Capture the cell that displays the provided text and extract its (X, Y) central coordinate. 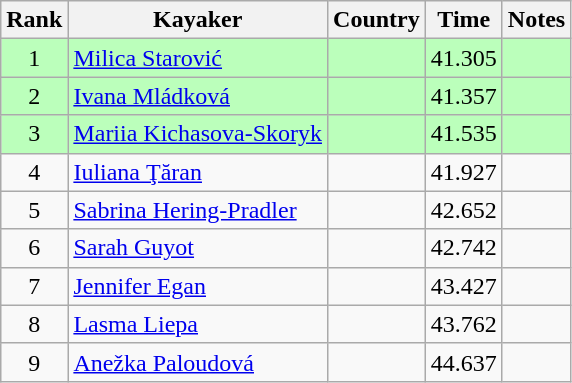
41.535 (464, 134)
41.927 (464, 172)
1 (34, 58)
Sarah Guyot (198, 248)
41.305 (464, 58)
Sabrina Hering-Pradler (198, 210)
Country (377, 20)
42.742 (464, 248)
43.427 (464, 286)
42.652 (464, 210)
43.762 (464, 324)
Anežka Paloudová (198, 362)
Notes (536, 20)
Kayaker (198, 20)
44.637 (464, 362)
Ivana Mládková (198, 96)
5 (34, 210)
Milica Starović (198, 58)
9 (34, 362)
Mariia Kichasova-Skoryk (198, 134)
Lasma Liepa (198, 324)
Iuliana Ţăran (198, 172)
Rank (34, 20)
8 (34, 324)
4 (34, 172)
Time (464, 20)
3 (34, 134)
6 (34, 248)
41.357 (464, 96)
2 (34, 96)
Jennifer Egan (198, 286)
7 (34, 286)
